Provide the (x, y) coordinate of the cell's center where the given text is located.  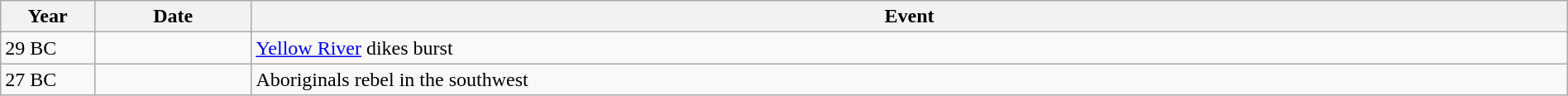
29 BC (48, 48)
Event (910, 17)
Yellow River dikes burst (910, 48)
27 BC (48, 79)
Aboriginals rebel in the southwest (910, 79)
Date (172, 17)
Year (48, 17)
